Capture the cell that displays the provided text and extract its [X, Y] central coordinate. 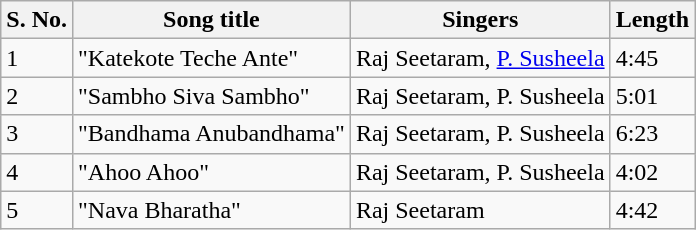
"Sambho Siva Sambho" [211, 96]
2 [37, 96]
4:02 [652, 172]
5 [37, 210]
Singers [480, 20]
Song title [211, 20]
6:23 [652, 134]
5:01 [652, 96]
3 [37, 134]
Raj Seetaram [480, 210]
4 [37, 172]
1 [37, 58]
"Ahoo Ahoo" [211, 172]
"Katekote Teche Ante" [211, 58]
"Bandhama Anubandhama" [211, 134]
4:45 [652, 58]
4:42 [652, 210]
S. No. [37, 20]
Length [652, 20]
"Nava Bharatha" [211, 210]
